Provide the [x, y] coordinate of the cell's center where the given text is located.  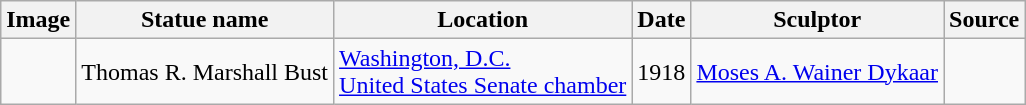
Thomas R. Marshall Bust [205, 72]
Washington, D.C.United States Senate chamber [483, 72]
Date [662, 20]
Location [483, 20]
Image [38, 20]
Sculptor [818, 20]
Moses A. Wainer Dykaar [818, 72]
1918 [662, 72]
Source [984, 20]
Statue name [205, 20]
